For the text-containing cell, return its midpoint in (X, Y) coordinate format. 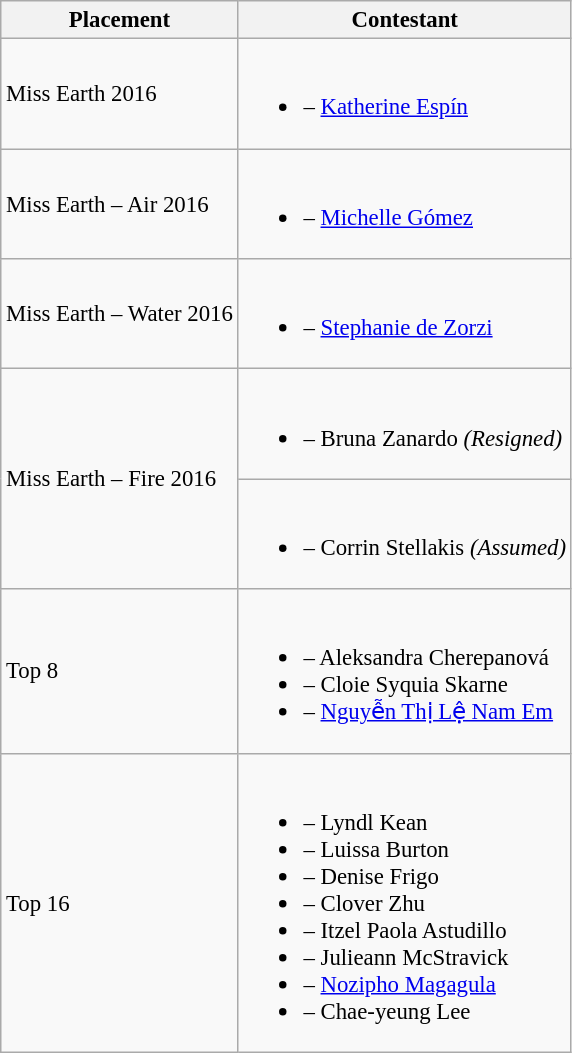
– Stephanie de Zorzi (404, 314)
Placement (120, 20)
Top 16 (120, 902)
– Michelle Gómez (404, 204)
Top 8 (120, 671)
Miss Earth – Air 2016 (120, 204)
Miss Earth – Water 2016 (120, 314)
– Aleksandra Cherepanová – Cloie Syquia Skarne – Nguyễn Thị Lệ Nam Em (404, 671)
– Corrin Stellakis (Assumed) (404, 534)
Contestant (404, 20)
– Katherine Espín (404, 94)
Miss Earth – Fire 2016 (120, 479)
– Lyndl Kean – Luissa Burton – Denise Frigo – Clover Zhu – Itzel Paola Astudillo – Julieann McStravick – Nozipho Magagula – Chae-yeung Lee (404, 902)
– Bruna Zanardo (Resigned) (404, 424)
Miss Earth 2016 (120, 94)
